Capture the cell that displays the provided text and extract its (X, Y) central coordinate. 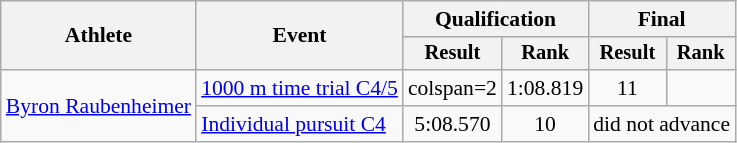
Qualification (496, 19)
Byron Raubenheimer (98, 106)
colspan=2 (452, 88)
5:08.570 (452, 124)
Athlete (98, 36)
Final (662, 19)
1000 m time trial C4/5 (300, 88)
did not advance (662, 124)
Event (300, 36)
11 (627, 88)
1:08.819 (545, 88)
Individual pursuit C4 (300, 124)
10 (545, 124)
